Scan for the cell matching the given text and deliver its [x, y] coordinate at center. 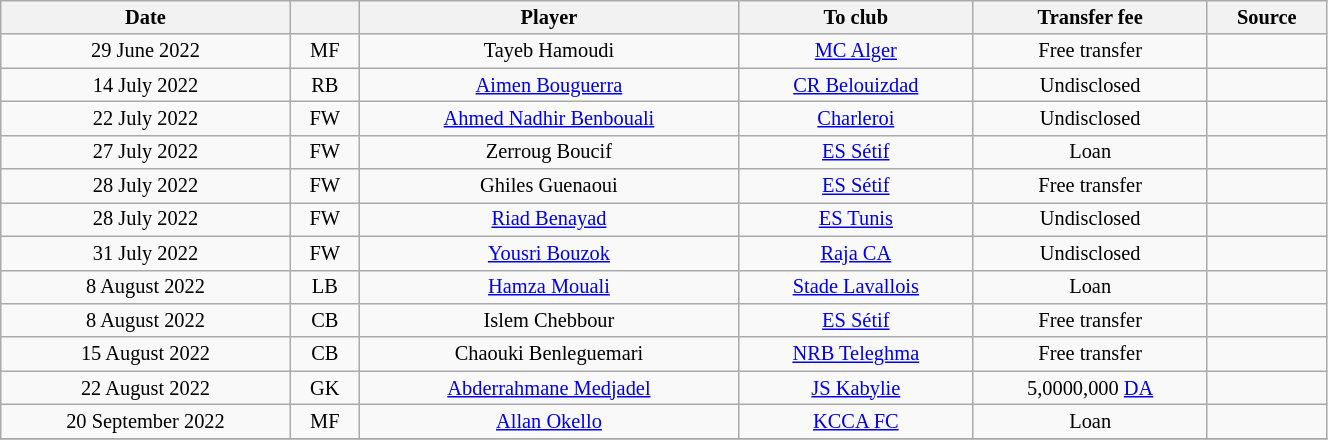
Islem Chebbour [548, 320]
Yousri Bouzok [548, 253]
Zerroug Boucif [548, 152]
Ghiles Guenaoui [548, 186]
To club [856, 17]
15 August 2022 [146, 354]
Aimen Bouguerra [548, 85]
Date [146, 17]
Charleroi [856, 118]
LB [324, 287]
Riad Benayad [548, 219]
Chaouki Benleguemari [548, 354]
Raja CA [856, 253]
22 July 2022 [146, 118]
GK [324, 388]
Hamza Mouali [548, 287]
MC Alger [856, 51]
Allan Okello [548, 421]
Player [548, 17]
Stade Lavallois [856, 287]
27 July 2022 [146, 152]
5,0000,000 DA [1090, 388]
RB [324, 85]
31 July 2022 [146, 253]
JS Kabylie [856, 388]
KCCA FC [856, 421]
Transfer fee [1090, 17]
29 June 2022 [146, 51]
NRB Teleghma [856, 354]
22 August 2022 [146, 388]
ES Tunis [856, 219]
Ahmed Nadhir Benbouali [548, 118]
14 July 2022 [146, 85]
Source [1266, 17]
20 September 2022 [146, 421]
Abderrahmane Medjadel [548, 388]
CR Belouizdad [856, 85]
Tayeb Hamoudi [548, 51]
